Output the [x, y] coordinate of the center of the cell containing the given text.  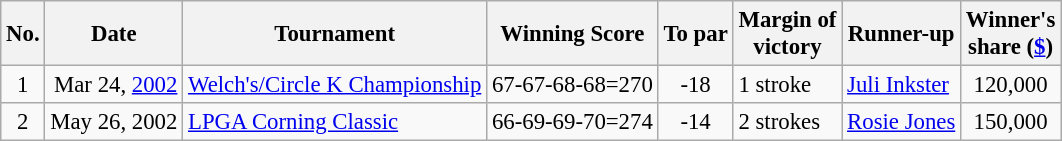
1 [23, 85]
Mar 24, 2002 [114, 85]
Winning Score [573, 34]
150,000 [1011, 122]
67-67-68-68=270 [573, 85]
2 strokes [788, 122]
Date [114, 34]
-18 [696, 85]
Rosie Jones [902, 122]
1 stroke [788, 85]
Winner'sshare ($) [1011, 34]
120,000 [1011, 85]
2 [23, 122]
Welch's/Circle K Championship [335, 85]
66-69-69-70=274 [573, 122]
Tournament [335, 34]
No. [23, 34]
-14 [696, 122]
To par [696, 34]
Juli Inkster [902, 85]
Margin ofvictory [788, 34]
LPGA Corning Classic [335, 122]
May 26, 2002 [114, 122]
Runner-up [902, 34]
